Output the [X, Y] coordinate of the center of the cell containing the given text.  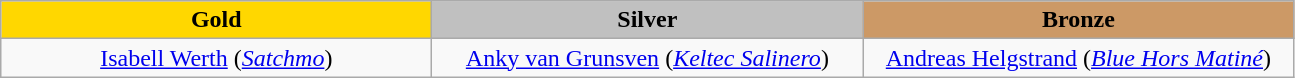
Bronze [1078, 20]
Andreas Helgstrand (Blue Hors Matiné) [1078, 58]
Gold [216, 20]
Isabell Werth (Satchmo) [216, 58]
Anky van Grunsven (Keltec Salinero) [648, 58]
Silver [648, 20]
